Return the [x, y] coordinate for the center point of the cell that contains the specified text.  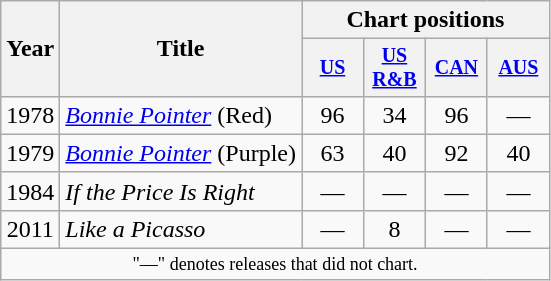
1978 [30, 115]
USR&B [394, 68]
2011 [30, 229]
"—" denotes releases that did not chart. [276, 264]
Year [30, 49]
If the Price Is Right [181, 191]
92 [456, 153]
1984 [30, 191]
34 [394, 115]
Bonnie Pointer (Purple) [181, 153]
CAN [456, 68]
Bonnie Pointer (Red) [181, 115]
8 [394, 229]
Chart positions [426, 20]
1979 [30, 153]
63 [333, 153]
Title [181, 49]
US [333, 68]
AUS [518, 68]
Like a Picasso [181, 229]
